Find where the given text appears and provide that cell's center as (X, Y) coordinate. 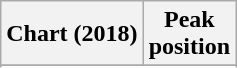
Peak position (189, 34)
Chart (2018) (72, 34)
